Extract the (X, Y) coordinate from the center of the cell holding the provided text.  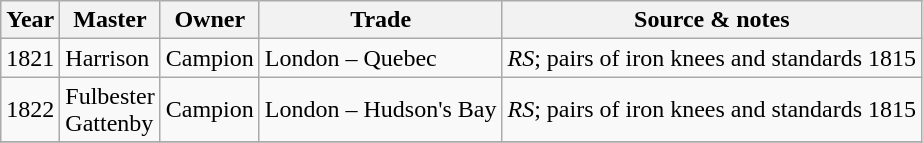
1821 (30, 58)
Year (30, 20)
Harrison (110, 58)
Owner (210, 20)
Trade (380, 20)
Source & notes (712, 20)
1822 (30, 110)
FulbesterGattenby (110, 110)
Master (110, 20)
London – Hudson's Bay (380, 110)
London – Quebec (380, 58)
